Search for the cell housing the specified text and yield its [x, y] center coordinate. 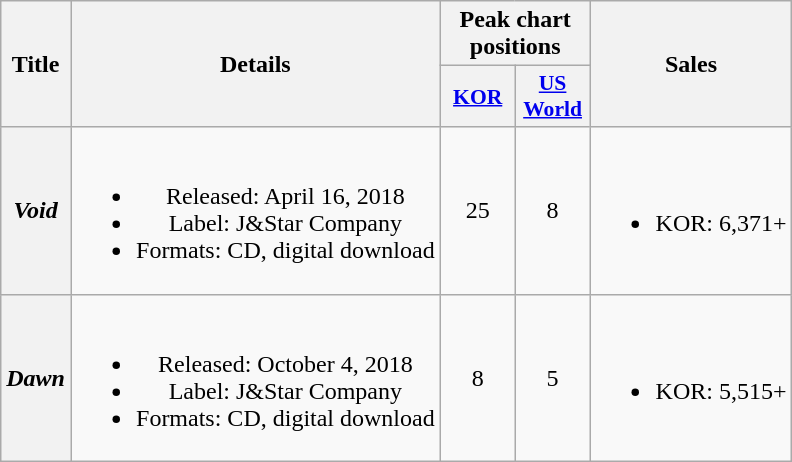
Title [36, 64]
Void [36, 210]
Peak chart positions [515, 34]
US World [552, 96]
KOR: 6,371+ [691, 210]
5 [552, 378]
Released: October 4, 2018Label: J&Star CompanyFormats: CD, digital download [255, 378]
Details [255, 64]
Dawn [36, 378]
25 [478, 210]
KOR [478, 96]
KOR: 5,515+ [691, 378]
Sales [691, 64]
Released: April 16, 2018Label: J&Star CompanyFormats: CD, digital download [255, 210]
